Provide the [X, Y] coordinate of the cell's center where the given text is located.  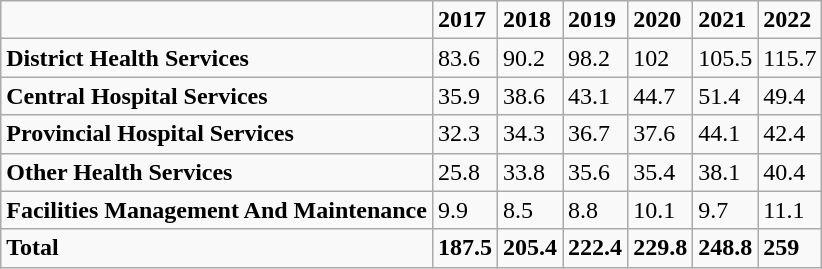
25.8 [464, 172]
2018 [530, 20]
Other Health Services [217, 172]
259 [790, 248]
9.7 [726, 210]
43.1 [596, 96]
2017 [464, 20]
35.4 [660, 172]
35.6 [596, 172]
44.1 [726, 134]
49.4 [790, 96]
33.8 [530, 172]
248.8 [726, 248]
District Health Services [217, 58]
8.8 [596, 210]
10.1 [660, 210]
90.2 [530, 58]
Total [217, 248]
32.3 [464, 134]
42.4 [790, 134]
222.4 [596, 248]
44.7 [660, 96]
2022 [790, 20]
187.5 [464, 248]
36.7 [596, 134]
205.4 [530, 248]
105.5 [726, 58]
11.1 [790, 210]
229.8 [660, 248]
83.6 [464, 58]
38.1 [726, 172]
34.3 [530, 134]
40.4 [790, 172]
102 [660, 58]
98.2 [596, 58]
2020 [660, 20]
Central Hospital Services [217, 96]
37.6 [660, 134]
2021 [726, 20]
38.6 [530, 96]
35.9 [464, 96]
8.5 [530, 210]
9.9 [464, 210]
115.7 [790, 58]
Facilities Management And Maintenance [217, 210]
Provincial Hospital Services [217, 134]
51.4 [726, 96]
2019 [596, 20]
